Scan for the cell matching the given text and deliver its (x, y) coordinate at center. 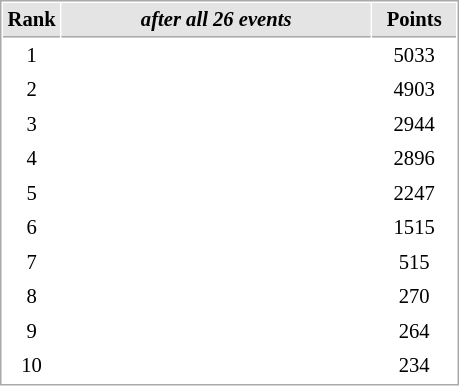
2896 (414, 158)
4 (32, 158)
after all 26 events (216, 20)
264 (414, 332)
3 (32, 124)
10 (32, 366)
Rank (32, 20)
515 (414, 262)
6 (32, 228)
9 (32, 332)
2247 (414, 194)
234 (414, 366)
2944 (414, 124)
Points (414, 20)
5033 (414, 56)
1515 (414, 228)
270 (414, 296)
2 (32, 90)
7 (32, 262)
1 (32, 56)
5 (32, 194)
4903 (414, 90)
8 (32, 296)
